Output the [X, Y] coordinate of the center of the cell containing the given text.  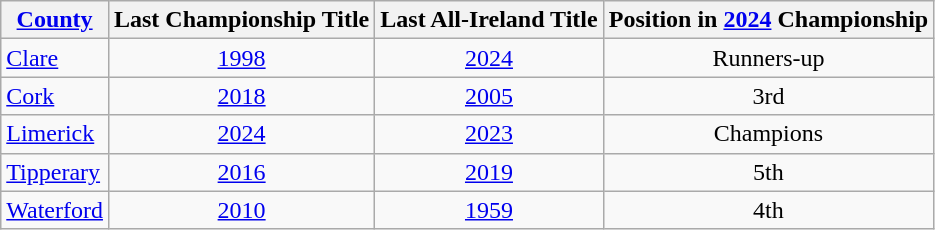
County [55, 20]
Cork [55, 96]
Waterford [55, 210]
2005 [489, 96]
2019 [489, 172]
Tipperary [55, 172]
2010 [241, 210]
2018 [241, 96]
Limerick [55, 134]
2016 [241, 172]
1959 [489, 210]
3rd [768, 96]
Last Championship Title [241, 20]
Clare [55, 58]
1998 [241, 58]
2023 [489, 134]
Champions [768, 134]
Position in 2024 Championship [768, 20]
4th [768, 210]
Last All-Ireland Title [489, 20]
5th [768, 172]
Runners-up [768, 58]
